Return the [x, y] coordinate for the center point of the cell that contains the specified text.  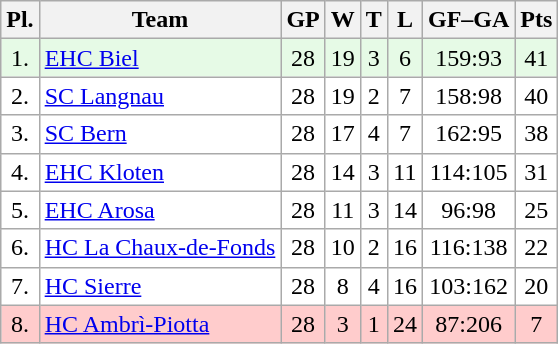
159:93 [468, 58]
EHC Kloten [160, 172]
162:95 [468, 134]
GF–GA [468, 20]
1 [374, 324]
6 [404, 58]
EHC Biel [160, 58]
96:98 [468, 210]
EHC Arosa [160, 210]
20 [536, 286]
24 [404, 324]
SC Bern [160, 134]
HC Ambrì-Piotta [160, 324]
10 [342, 248]
L [404, 20]
3. [20, 134]
158:98 [468, 96]
114:105 [468, 172]
Pts [536, 20]
Pl. [20, 20]
25 [536, 210]
T [374, 20]
8 [342, 286]
1. [20, 58]
40 [536, 96]
7. [20, 286]
HC La Chaux-de-Fonds [160, 248]
GP [303, 20]
4. [20, 172]
W [342, 20]
17 [342, 134]
38 [536, 134]
116:138 [468, 248]
22 [536, 248]
5. [20, 210]
6. [20, 248]
31 [536, 172]
87:206 [468, 324]
HC Sierre [160, 286]
41 [536, 58]
2. [20, 96]
8. [20, 324]
103:162 [468, 286]
SC Langnau [160, 96]
Team [160, 20]
